Detect which cell encompasses the target text, then output its (x, y) center coordinate. 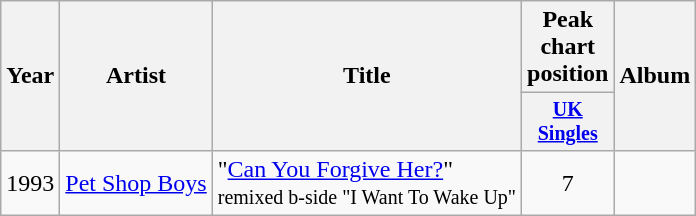
Album (655, 76)
Peak chart position (568, 47)
Title (366, 76)
Artist (136, 76)
"Can You Forgive Her?" remixed b-side "I Want To Wake Up" (366, 182)
UK Singles (568, 122)
1993 (30, 182)
Year (30, 76)
7 (568, 182)
Pet Shop Boys (136, 182)
